Search for the cell housing the specified text and yield its [x, y] center coordinate. 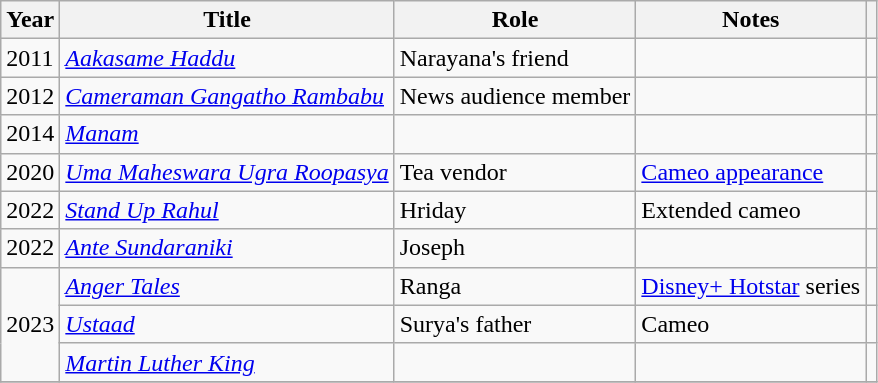
Cameraman Gangatho Rambabu [227, 96]
Notes [751, 20]
Joseph [515, 248]
2020 [30, 172]
2012 [30, 96]
2011 [30, 58]
News audience member [515, 96]
Year [30, 20]
Disney+ Hotstar series [751, 286]
Uma Maheswara Ugra Roopasya [227, 172]
2023 [30, 324]
Ranga [515, 286]
Tea vendor [515, 172]
Ustaad [227, 324]
Aakasame Haddu [227, 58]
Cameo [751, 324]
Stand Up Rahul [227, 210]
Martin Luther King [227, 362]
Role [515, 20]
Ante Sundaraniki [227, 248]
Surya's father [515, 324]
Anger Tales [227, 286]
Title [227, 20]
2014 [30, 134]
Hriday [515, 210]
Cameo appearance [751, 172]
Extended cameo [751, 210]
Manam [227, 134]
Narayana's friend [515, 58]
